For the text-containing cell, return its midpoint in [x, y] coordinate format. 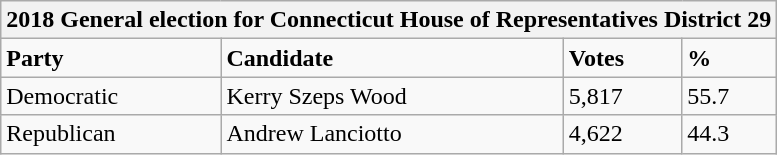
Kerry Szeps Wood [392, 96]
% [730, 58]
44.3 [730, 134]
Andrew Lanciotto [392, 134]
4,622 [622, 134]
Candidate [392, 58]
55.7 [730, 96]
2018 General election for Connecticut House of Representatives District 29 [389, 20]
Republican [111, 134]
Democratic [111, 96]
Votes [622, 58]
5,817 [622, 96]
Party [111, 58]
